Extract the (X, Y) coordinate from the center of the cell holding the provided text.  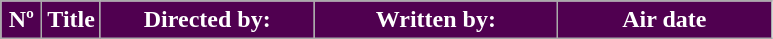
Directed by: (207, 20)
Nº (22, 20)
Title (72, 20)
Written by: (436, 20)
Air date (665, 20)
